Extract the (x, y) coordinate from the center of the cell holding the provided text.  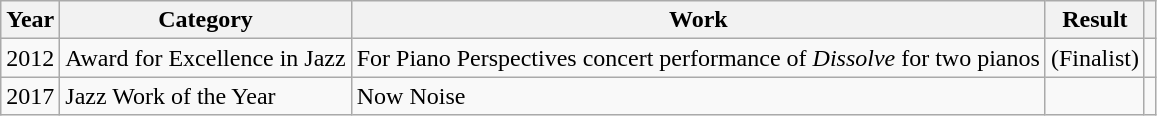
Year (30, 20)
2017 (30, 96)
2012 (30, 58)
Category (206, 20)
Work (698, 20)
Result (1094, 20)
(Finalist) (1094, 58)
Jazz Work of the Year (206, 96)
Award for Excellence in Jazz (206, 58)
Now Noise (698, 96)
For Piano Perspectives concert performance of Dissolve for two pianos (698, 58)
